Scan for the cell matching the given text and deliver its (x, y) coordinate at center. 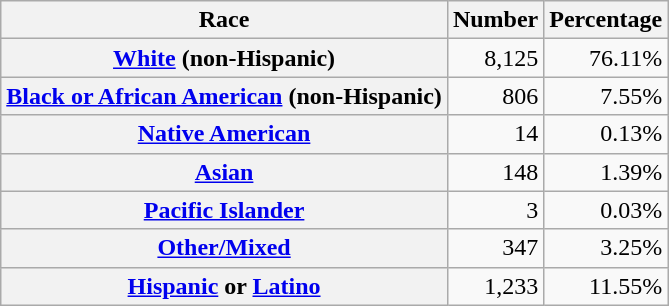
148 (495, 172)
806 (495, 96)
White (non-Hispanic) (224, 58)
Asian (224, 172)
3.25% (606, 248)
76.11% (606, 58)
Percentage (606, 20)
Black or African American (non-Hispanic) (224, 96)
Race (224, 20)
1.39% (606, 172)
8,125 (495, 58)
Pacific Islander (224, 210)
3 (495, 210)
Other/Mixed (224, 248)
347 (495, 248)
14 (495, 134)
7.55% (606, 96)
Native American (224, 134)
Hispanic or Latino (224, 286)
0.13% (606, 134)
1,233 (495, 286)
11.55% (606, 286)
0.03% (606, 210)
Number (495, 20)
